Identify which cell holds the provided text, then report its [X, Y] central coordinate. 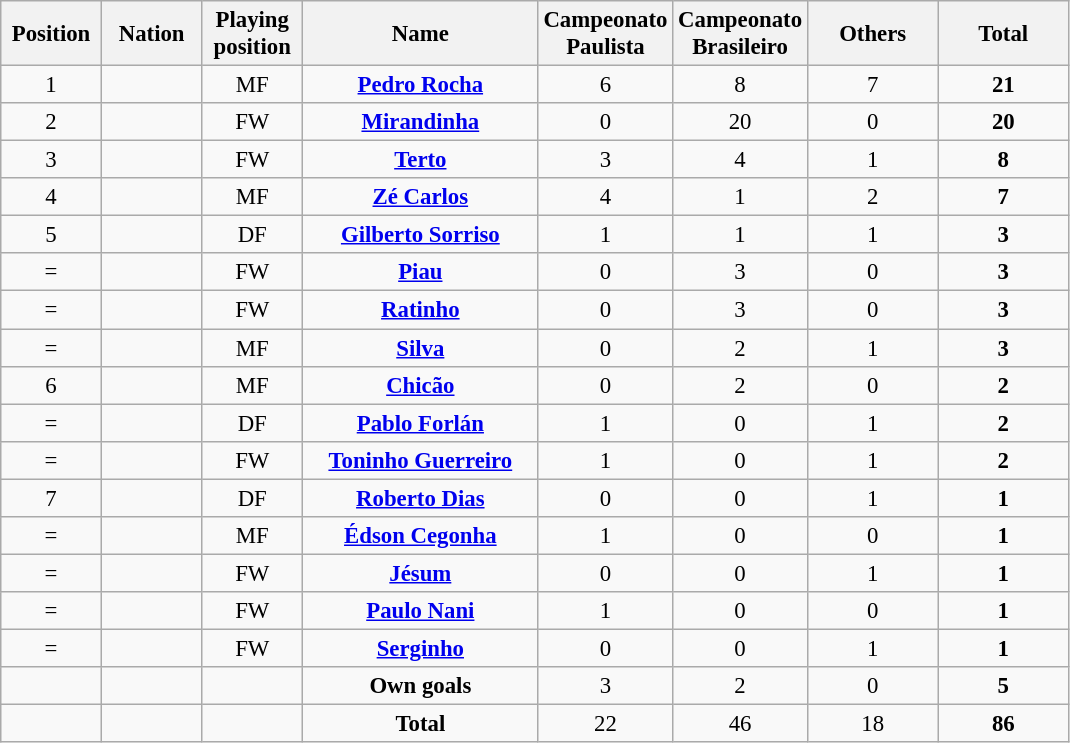
Playing position [252, 34]
Silva [421, 348]
Toninho Guerreiro [421, 460]
Chicão [421, 385]
Roberto Dias [421, 498]
Piau [421, 273]
Zé Carlos [421, 197]
21 [1004, 85]
46 [740, 724]
Campeonato Brasileiro [740, 34]
18 [872, 724]
22 [606, 724]
Jésum [421, 573]
Ratinho [421, 310]
Position [52, 34]
Campeonato Paulista [606, 34]
Serginho [421, 648]
Mirandinha [421, 122]
Terto [421, 160]
Pablo Forlán [421, 423]
Pedro Rocha [421, 85]
Paulo Nani [421, 611]
Name [421, 34]
Others [872, 34]
Own goals [421, 686]
86 [1004, 724]
Édson Cegonha [421, 536]
Nation [152, 34]
Gilberto Sorriso [421, 235]
